Search for the cell housing the specified text and yield its [x, y] center coordinate. 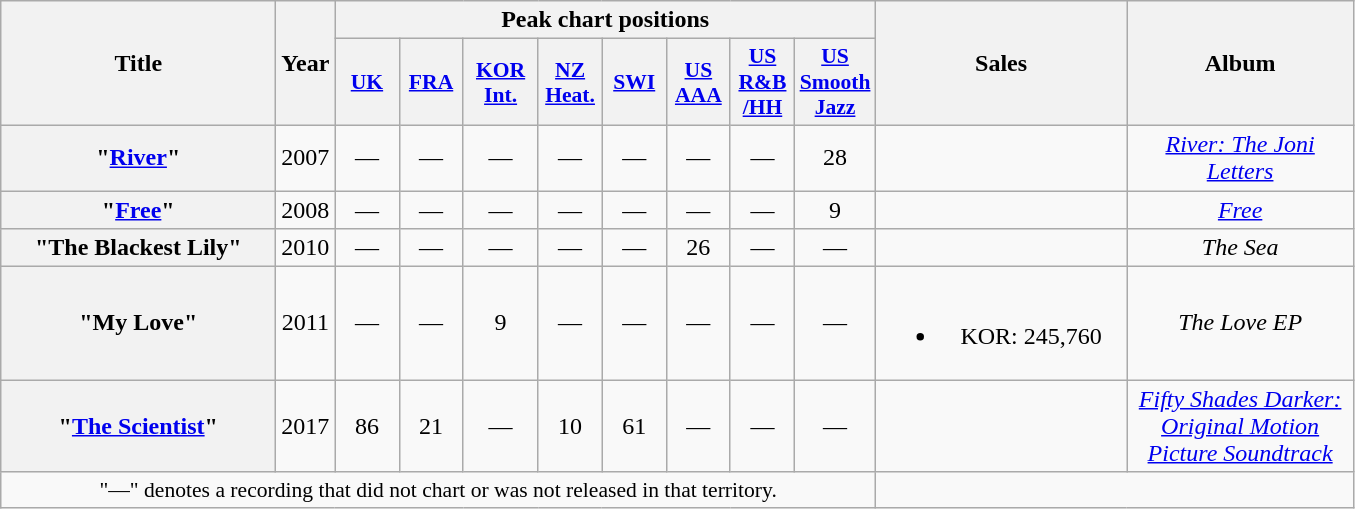
61 [634, 426]
21 [431, 426]
USSmoothJazz [836, 82]
NZHeat. [570, 82]
Album [1240, 64]
USAAA [698, 82]
"The Blackest Lily" [138, 248]
The Sea [1240, 248]
"—" denotes a recording that did not chart or was not released in that territory. [438, 490]
"Free" [138, 209]
FRA [431, 82]
Peak chart positions [606, 20]
River: The Joni Letters [1240, 158]
Free [1240, 209]
28 [836, 158]
Fifty Shades Darker: Original Motion Picture Soundtrack [1240, 426]
"The Scientist" [138, 426]
26 [698, 248]
"River" [138, 158]
KOR Int. [500, 82]
Sales [1002, 64]
Title [138, 64]
2017 [306, 426]
2007 [306, 158]
"My Love" [138, 324]
2011 [306, 324]
The Love EP [1240, 324]
SWI [634, 82]
USR&B/HH [762, 82]
10 [570, 426]
86 [367, 426]
2008 [306, 209]
UK [367, 82]
Year [306, 64]
2010 [306, 248]
KOR: 245,760 [1002, 324]
